Return [X, Y] of the center of cell containing provided text 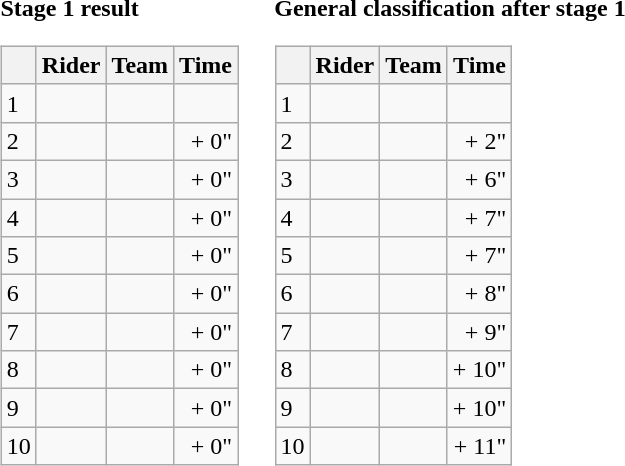
+ 11" [479, 446]
+ 6" [479, 179]
+ 9" [479, 332]
+ 8" [479, 294]
+ 2" [479, 141]
